Determine the (x, y) coordinate at the center of the cell enclosing the given text.  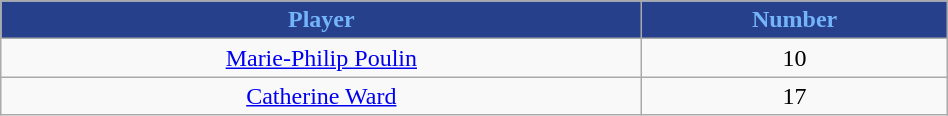
17 (794, 96)
Marie-Philip Poulin (322, 58)
Player (322, 20)
Number (794, 20)
10 (794, 58)
Catherine Ward (322, 96)
